Locate the cell with the specified text and output its (X, Y) center coordinate. 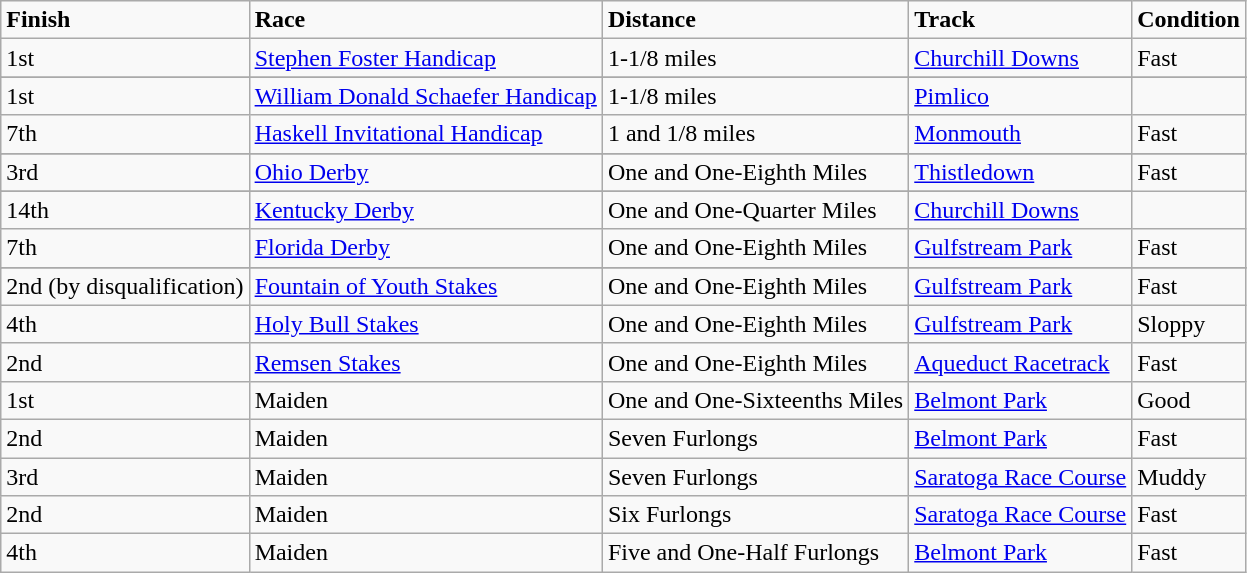
One and One-Sixteenths Miles (755, 400)
Haskell Invitational Handicap (426, 134)
William Donald Schaefer Handicap (426, 96)
Good (1189, 400)
Five and One-Half Furlongs (755, 553)
Florida Derby (426, 248)
Holy Bull Stakes (426, 324)
Stephen Foster Handicap (426, 58)
14th (125, 210)
1 and 1/8 miles (755, 134)
Distance (755, 20)
Race (426, 20)
Kentucky Derby (426, 210)
Fountain of Youth Stakes (426, 286)
One and One-Quarter Miles (755, 210)
Muddy (1189, 477)
Monmouth (1020, 134)
Sloppy (1189, 324)
Thistledown (1020, 172)
Pimlico (1020, 96)
Finish (125, 20)
Condition (1189, 20)
Track (1020, 20)
Remsen Stakes (426, 362)
2nd (by disqualification) (125, 286)
Ohio Derby (426, 172)
Aqueduct Racetrack (1020, 362)
Six Furlongs (755, 515)
